Determine the [X, Y] coordinate at the center of the cell enclosing the given text.  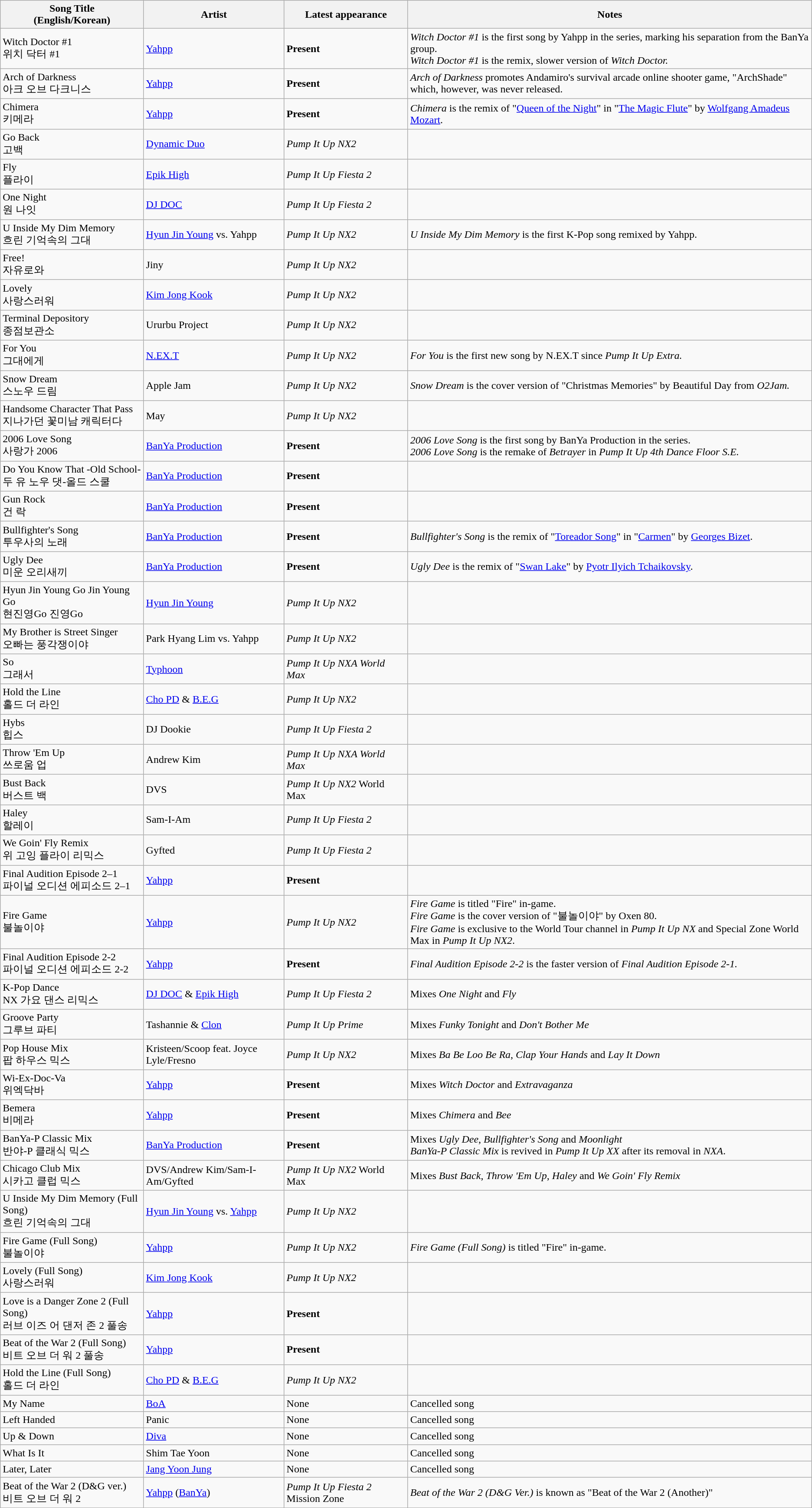
Hybs힙스 [72, 729]
Go Back고백 [72, 144]
Later, Later [72, 1469]
Haley할레이 [72, 820]
Bullfighter's Song is the remix of "Toreador Song" in "Carmen" by Georges Bizet. [610, 536]
Lovely (Full Song)사랑스러워 [72, 1278]
Final Audition Episode 2–1파이널 오디션 에피소드 2–1 [72, 880]
Diva [214, 1436]
BoA [214, 1403]
2006 Love Song is the first song by BanYa Production in the series.2006 Love Song is the remake of Betrayer in Pump It Up 4th Dance Floor S.E. [610, 446]
Hold the Line홀드 더 라인 [72, 699]
For You그대에게 [72, 355]
Mixes Witch Doctor and Extravaganza [610, 1085]
Fire Game (Full Song) is titled "Fire" in-game. [610, 1248]
Left Handed [72, 1420]
Mixes Bust Back, Throw 'Em Up, Haley and We Goin' Fly Remix [610, 1176]
Jang Yoon Jung [214, 1469]
Free!자유로와 [72, 265]
Apple Jam [214, 386]
Witch Doctor #1위치 닥터 #1 [72, 49]
Jiny [214, 265]
Kristeen/Scoop feat. Joyce Lyle/Fresno [214, 1055]
Chimera키메라 [72, 114]
Ugly Dee미운 오리새끼 [72, 567]
DJ Dookie [214, 729]
Sam-I-Am [214, 820]
Andrew Kim [214, 759]
Terminal Depository종점보관소 [72, 325]
May [214, 416]
Throw 'Em Up쓰로움 업 [72, 759]
DJ DOC & Epik High [214, 994]
My Name [72, 1403]
Beat of the War 2 (D&G Ver.) is known as "Beat of the War 2 (Another)" [610, 1493]
Wi-Ex-Doc-Va위엑닥바 [72, 1085]
Dynamic Duo [214, 144]
U Inside My Dim Memory (Full Song)흐린 기억속의 그대 [72, 1212]
We Goin' Fly Remix위 고잉 플라이 리믹스 [72, 850]
Mixes Chimera and Bee [610, 1115]
Yahpp (BanYa) [214, 1493]
Shim Tae Yoon [214, 1453]
Hyun Jin Young [214, 602]
Notes [610, 15]
U Inside My Dim Memory흐린 기억속의 그대 [72, 235]
Pump It Up Prime [346, 1025]
Snow Dream스노우 드림 [72, 386]
Arch of Darkness promotes Andamiro's survival arcade online shooter game, "ArchShade" which, however, was never released. [610, 84]
DVS/Andrew Kim/Sam-I-Am/Gyfted [214, 1176]
Tashannie & Clon [214, 1025]
Up & Down [72, 1436]
Arch of Darkness아크 오브 다크니스 [72, 84]
Park Hyang Lim vs. Yahpp [214, 639]
Hyun Jin Young Go Jin Young Go현진영Go 진영Go [72, 602]
Gyfted [214, 850]
N.EX.T [214, 355]
Panic [214, 1420]
Mixes Ba Be Loo Be Ra, Clap Your Hands and Lay It Down [610, 1055]
Chimera is the remix of "Queen of the Night" in "The Magic Flute" by Wolfgang Amadeus Mozart. [610, 114]
Mixes One Night and Fly [610, 994]
Ugly Dee is the remix of "Swan Lake" by Pyotr Ilyich Tchaikovsky. [610, 567]
One Night원 나잇 [72, 204]
DVS [214, 790]
Love is a Danger Zone 2 (Full Song)러브 이즈 어 댄저 존 2 풀송 [72, 1314]
Bullfighter's Song투우사의 노래 [72, 536]
Beat of the War 2 (Full Song)비트 오브 더 워 2 풀송 [72, 1350]
Handsome Character That Pass지나가던 꽃미남 캐릭터다 [72, 416]
Mixes Funky Tonight and Don't Bother Me [610, 1025]
Final Audition Episode 2-2파이널 오디션 에피소드 2-2 [72, 964]
So그래서 [72, 669]
My Brother is Street Singer오빠는 풍각쟁이야 [72, 639]
Artist [214, 15]
2006 Love Song사랑가 2006 [72, 446]
U Inside My Dim Memory is the first K-Pop song remixed by Yahpp. [610, 235]
DJ DOC [214, 204]
Gun Rock건 락 [72, 506]
Latest appearance [346, 15]
Snow Dream is the cover version of "Christmas Memories" by Beautiful Day from O2Jam. [610, 386]
Bemera비메라 [72, 1115]
Fire Game불놀이야 [72, 922]
Pump It Up Fiesta 2 Mission Zone [346, 1493]
Pop House Mix팝 하우스 믹스 [72, 1055]
Lovely사랑스러워 [72, 295]
Final Audition Episode 2-2 is the faster version of Final Audition Episode 2-1. [610, 964]
Fly플라이 [72, 174]
Bust Back버스트 백 [72, 790]
Fire Game (Full Song)불놀이야 [72, 1248]
K-Pop DanceNX 가요 댄스 리믹스 [72, 994]
Beat of the War 2 (D&G ver.)비트 오브 더 워 2 [72, 1493]
Do You Know That -Old School-두 유 노우 댓-올드 스쿨 [72, 476]
Chicago Club Mix시카고 클럽 믹스 [72, 1176]
Song Title(English/Korean) [72, 15]
Mixes Ugly Dee, Bullfighter's Song and MoonlightBanYa-P Classic Mix is revived in Pump It Up XX after its removal in NXA. [610, 1145]
Ururbu Project [214, 325]
Hold the Line (Full Song)홀드 더 라인 [72, 1380]
Epik High [214, 174]
Typhoon [214, 669]
Groove Party그루브 파티 [72, 1025]
For You is the first new song by N.EX.T since Pump It Up Extra. [610, 355]
BanYa-P Classic Mix반야-P 클래식 믹스 [72, 1145]
What Is It [72, 1453]
